Return (x, y) of the center of cell containing provided text 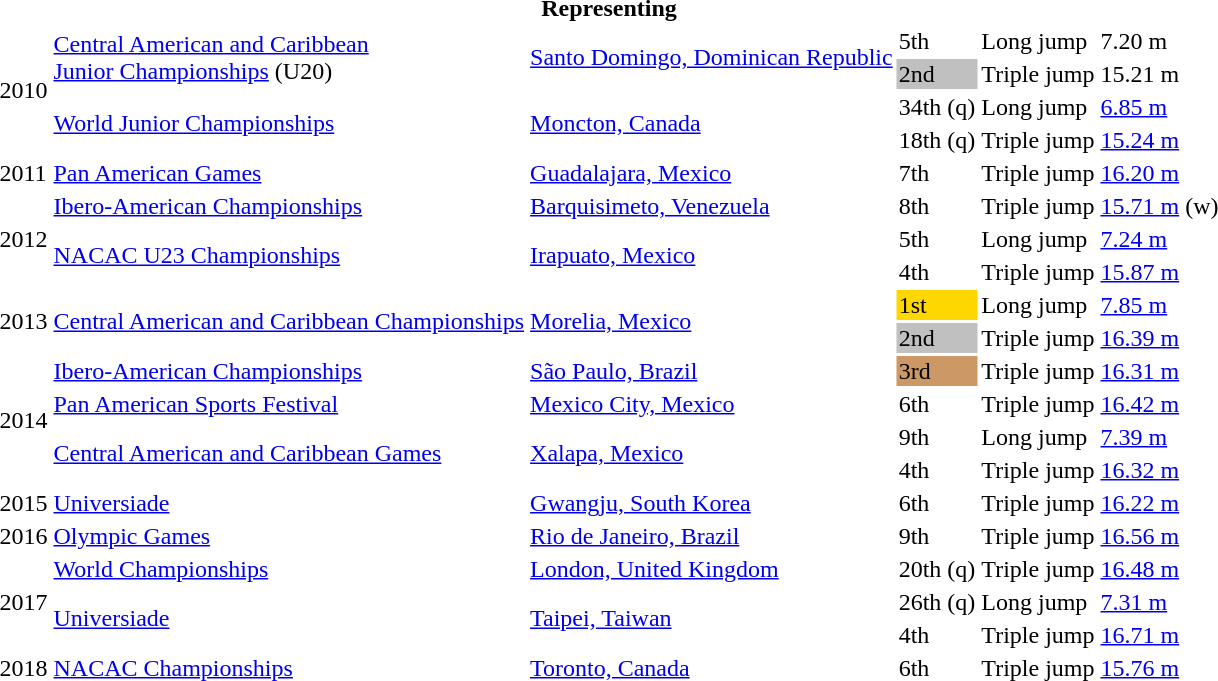
Pan American Games (289, 173)
20th (q) (937, 569)
Moncton, Canada (712, 124)
Taipei, Taiwan (712, 618)
Santo Domingo, Dominican Republic (712, 58)
World Junior Championships (289, 124)
Morelia, Mexico (712, 322)
8th (937, 206)
Rio de Janeiro, Brazil (712, 536)
18th (q) (937, 140)
Xalapa, Mexico (712, 454)
Irapuato, Mexico (712, 256)
3rd (937, 371)
London, United Kingdom (712, 569)
7th (937, 173)
São Paulo, Brazil (712, 371)
Mexico City, Mexico (712, 404)
Olympic Games (289, 536)
Guadalajara, Mexico (712, 173)
26th (q) (937, 602)
NACAC U23 Championships (289, 256)
Central American and Caribbean Championships (289, 322)
Central American and CaribbeanJunior Championships (U20) (289, 58)
Gwangju, South Korea (712, 503)
34th (q) (937, 107)
Barquisimeto, Venezuela (712, 206)
Central American and Caribbean Games (289, 454)
Pan American Sports Festival (289, 404)
World Championships (289, 569)
1st (937, 305)
